Locate the cell with the specified text and output its (X, Y) center coordinate. 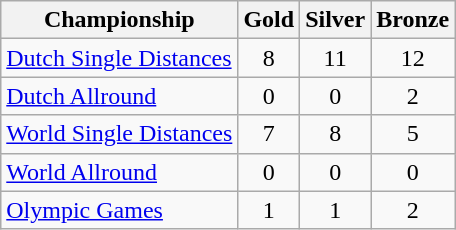
5 (413, 134)
7 (269, 134)
Gold (269, 20)
World Allround (120, 172)
Bronze (413, 20)
Olympic Games (120, 210)
Championship (120, 20)
Dutch Single Distances (120, 58)
Dutch Allround (120, 96)
World Single Distances (120, 134)
12 (413, 58)
11 (336, 58)
Silver (336, 20)
